Capture the cell that displays the provided text and extract its [x, y] central coordinate. 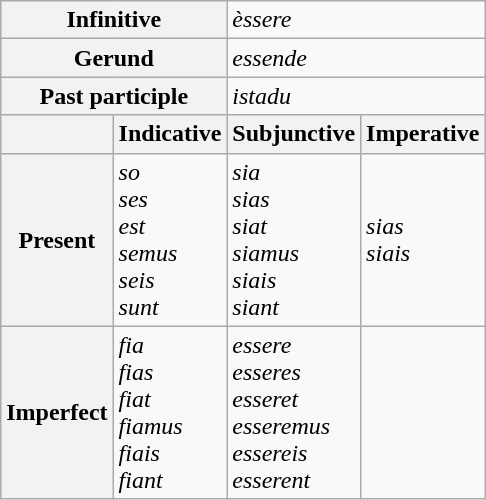
Present [57, 240]
Gerund [114, 58]
Imperfect [57, 412]
istadu [356, 96]
Subjunctive [294, 134]
Imperative [423, 134]
essereesseresesseretesseremusessereisesserent [294, 412]
siassiais [423, 240]
siasiassiatsiamussiaissiant [294, 240]
Infinitive [114, 20]
èssere [356, 20]
sosesestsemusseissunt [170, 240]
fiafiasfiatfiamusfiaisfiant [170, 412]
essende [356, 58]
Indicative [170, 134]
Past participle [114, 96]
